Capture the cell that displays the provided text and extract its (x, y) central coordinate. 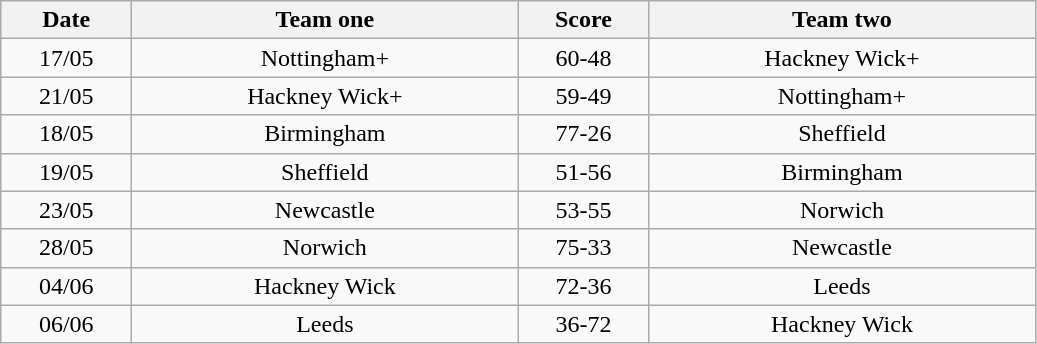
36-72 (584, 324)
06/06 (66, 324)
75-33 (584, 248)
77-26 (584, 134)
21/05 (66, 96)
60-48 (584, 58)
04/06 (66, 286)
Date (66, 20)
51-56 (584, 172)
Team two (842, 20)
19/05 (66, 172)
18/05 (66, 134)
17/05 (66, 58)
28/05 (66, 248)
Team one (325, 20)
23/05 (66, 210)
Score (584, 20)
59-49 (584, 96)
53-55 (584, 210)
72-36 (584, 286)
